Output the [x, y] coordinate of the center of the cell containing the given text.  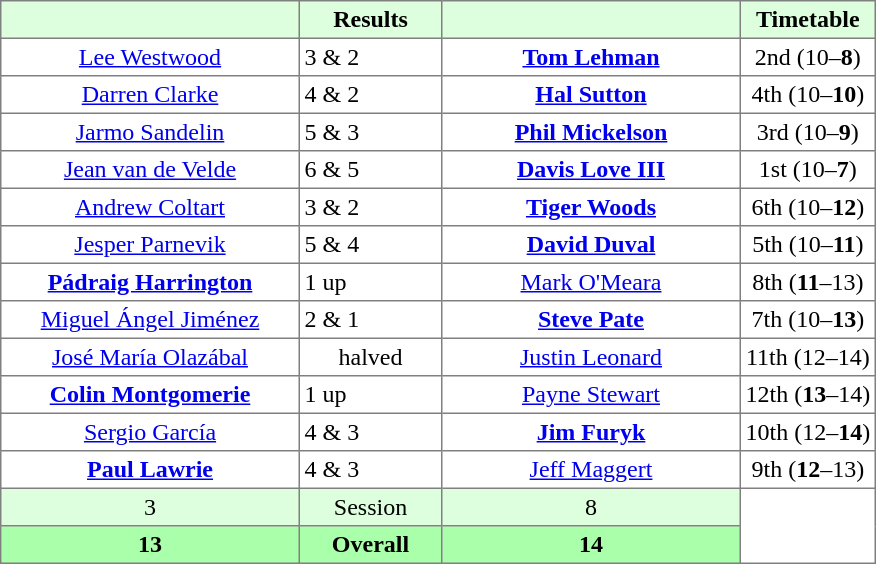
1st (10–7) [808, 170]
4 & 2 [370, 95]
Results [370, 20]
halved [370, 357]
13 [150, 545]
Miguel Ángel Jiménez [150, 320]
5 & 4 [370, 245]
8th (11–13) [808, 282]
10th (12–14) [808, 432]
Steve Pate [591, 320]
Mark O'Meara [591, 282]
12th (13–14) [808, 395]
Session [370, 507]
Phil Mickelson [591, 132]
Andrew Coltart [150, 207]
7th (10–13) [808, 320]
José María Olazábal [150, 357]
Jean van de Velde [150, 170]
Davis Love III [591, 170]
Overall [370, 545]
3rd (10–9) [808, 132]
Tom Lehman [591, 57]
9th (12–13) [808, 470]
2 & 1 [370, 320]
14 [591, 545]
6 & 5 [370, 170]
Pádraig Harrington [150, 282]
Justin Leonard [591, 357]
David Duval [591, 245]
Hal Sutton [591, 95]
2nd (10–8) [808, 57]
4th (10–10) [808, 95]
Timetable [808, 20]
Jesper Parnevik [150, 245]
Jim Furyk [591, 432]
Jarmo Sandelin [150, 132]
11th (12–14) [808, 357]
Jeff Maggert [591, 470]
8 [591, 507]
Sergio García [150, 432]
Lee Westwood [150, 57]
5 & 3 [370, 132]
Tiger Woods [591, 207]
Darren Clarke [150, 95]
Colin Montgomerie [150, 395]
5th (10–11) [808, 245]
3 [150, 507]
Payne Stewart [591, 395]
6th (10–12) [808, 207]
Paul Lawrie [150, 470]
